Find where the given text appears and provide that cell's center as [X, Y] coordinate. 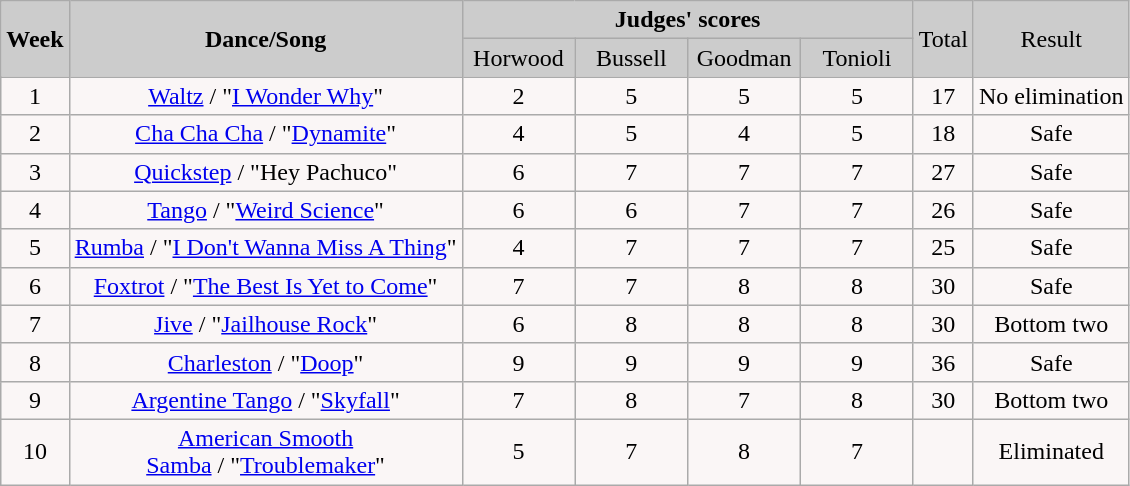
Eliminated [1051, 452]
Tango / "Weird Science" [266, 210]
10 [35, 452]
Result [1051, 39]
3 [35, 172]
Jive / "Jailhouse Rock" [266, 324]
Total [943, 39]
Foxtrot / "The Best Is Yet to Come" [266, 286]
17 [943, 96]
18 [943, 134]
Goodman [744, 58]
Cha Cha Cha / "Dynamite" [266, 134]
27 [943, 172]
Horwood [518, 58]
1 [35, 96]
Week [35, 39]
Charleston / "Doop" [266, 362]
Quickstep / "Hey Pachuco" [266, 172]
Argentine Tango / "Skyfall" [266, 400]
25 [943, 248]
36 [943, 362]
Rumba / "I Don't Wanna Miss A Thing" [266, 248]
26 [943, 210]
Bussell [632, 58]
Tonioli [856, 58]
Dance/Song [266, 39]
American SmoothSamba / "Troublemaker" [266, 452]
Judges' scores [688, 20]
No elimination [1051, 96]
Waltz / "I Wonder Why" [266, 96]
